Return the (x, y) coordinate for the center point of the cell that contains the specified text.  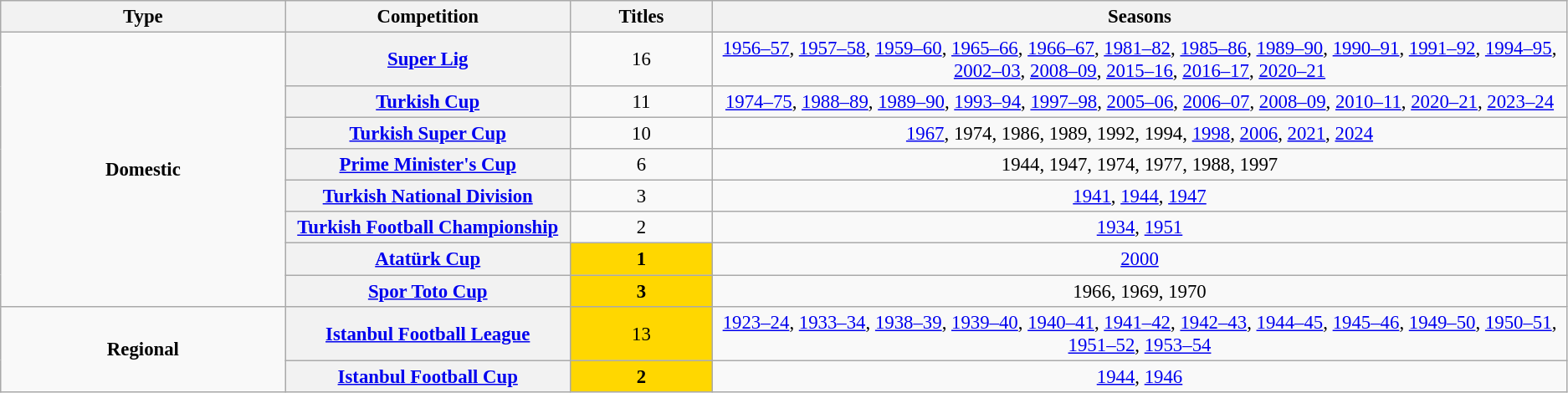
10 (641, 134)
Turkish Super Cup (428, 134)
11 (641, 102)
Super Lig (428, 60)
2000 (1140, 259)
1974–75, 1988–89, 1989–90, 1993–94, 1997–98, 2005–06, 2006–07, 2008–09, 2010–11, 2020–21, 2023–24 (1140, 102)
Type (143, 17)
Prime Minister's Cup (428, 165)
1967, 1974, 1986, 1989, 1992, 1994, 1998, 2006, 2021, 2024 (1140, 134)
Titles (641, 17)
Turkish Football Championship (428, 228)
Istanbul Football Cup (428, 376)
1941, 1944, 1947 (1140, 196)
1944, 1946 (1140, 376)
1923–24, 1933–34, 1938–39, 1939–40, 1940–41, 1941–42, 1942–43, 1944–45, 1945–46, 1949–50, 1950–51, 1951–52, 1953–54 (1140, 333)
16 (641, 60)
Atatürk Cup (428, 259)
1 (641, 259)
Competition (428, 17)
Turkish Cup (428, 102)
1966, 1969, 1970 (1140, 291)
13 (641, 333)
Regional (143, 349)
6 (641, 165)
Spor Toto Cup (428, 291)
1956–57, 1957–58, 1959–60, 1965–66, 1966–67, 1981–82, 1985–86, 1989–90, 1990–91, 1991–92, 1994–95, 2002–03, 2008–09, 2015–16, 2016–17, 2020–21 (1140, 60)
1934, 1951 (1140, 228)
Domestic (143, 170)
Seasons (1140, 17)
Istanbul Football League (428, 333)
Turkish National Division (428, 196)
1944, 1947, 1974, 1977, 1988, 1997 (1140, 165)
